Detect which cell encompasses the target text, then output its (x, y) center coordinate. 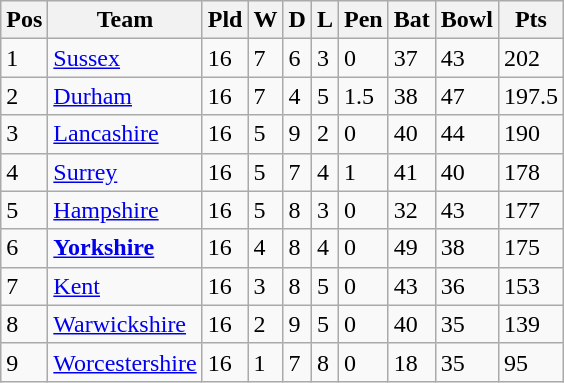
202 (530, 58)
18 (412, 362)
Lancashire (125, 134)
47 (466, 96)
49 (412, 248)
Warwickshire (125, 324)
153 (530, 286)
41 (412, 172)
175 (530, 248)
W (266, 20)
44 (466, 134)
32 (412, 210)
197.5 (530, 96)
D (297, 20)
178 (530, 172)
Pld (225, 20)
Bat (412, 20)
Durham (125, 96)
Pts (530, 20)
Surrey (125, 172)
177 (530, 210)
Hampshire (125, 210)
Team (125, 20)
139 (530, 324)
Pen (364, 20)
1.5 (364, 96)
Yorkshire (125, 248)
L (324, 20)
Bowl (466, 20)
95 (530, 362)
36 (466, 286)
37 (412, 58)
Kent (125, 286)
Pos (24, 20)
Worcestershire (125, 362)
Sussex (125, 58)
190 (530, 134)
